Detect which cell encompasses the target text, then output its [x, y] center coordinate. 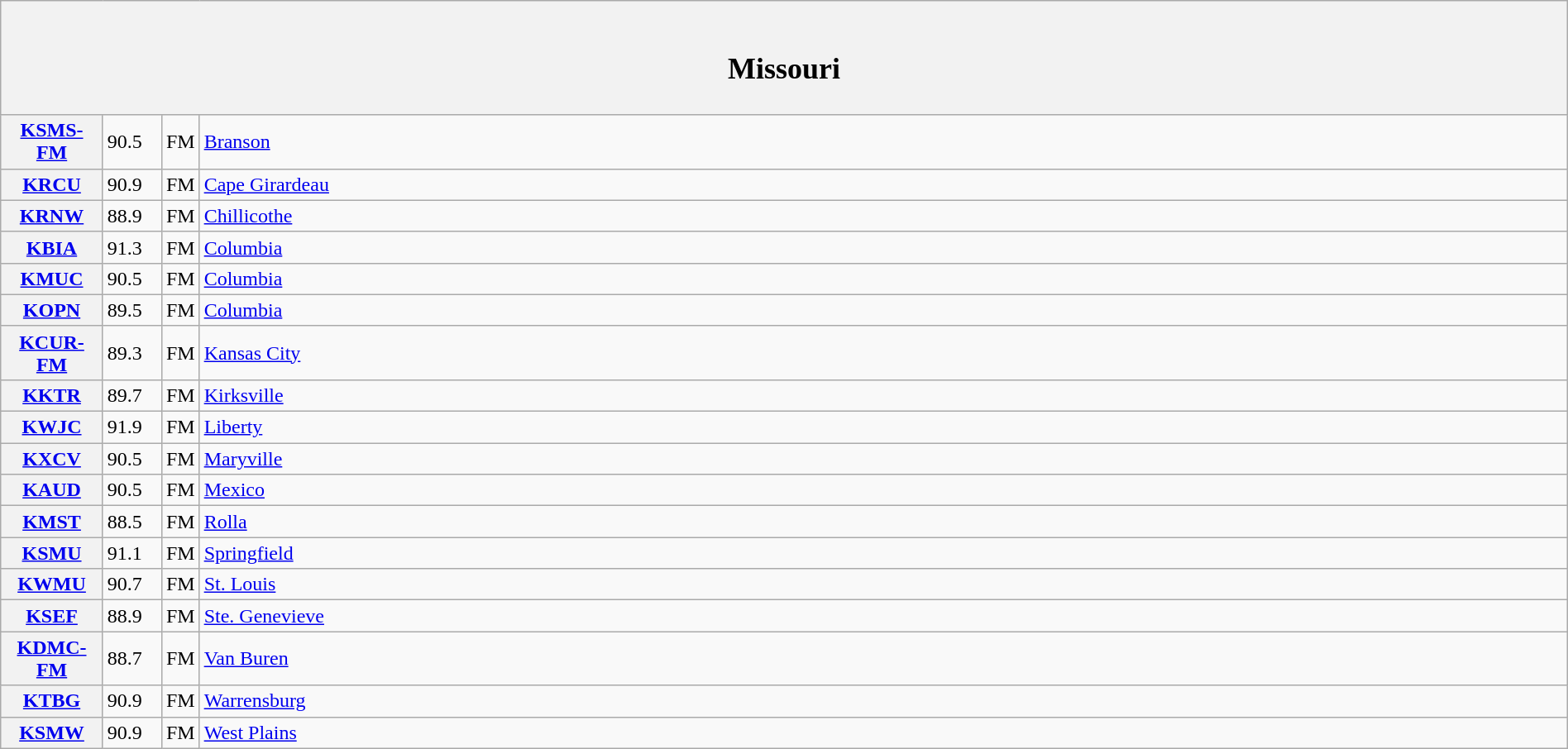
91.1 [132, 553]
KMUC [52, 279]
KWJC [52, 427]
KDMC-FM [52, 658]
KMST [52, 522]
KRNW [52, 216]
Missouri [784, 58]
Rolla [883, 522]
KSMS-FM [52, 142]
KOPN [52, 310]
KKTR [52, 395]
Springfield [883, 553]
West Plains [883, 732]
91.3 [132, 247]
KBIA [52, 247]
90.7 [132, 584]
Mexico [883, 490]
KRCU [52, 184]
Warrensburg [883, 701]
89.3 [132, 352]
Branson [883, 142]
Cape Girardeau [883, 184]
St. Louis [883, 584]
KTBG [52, 701]
Maryville [883, 459]
89.5 [132, 310]
KXCV [52, 459]
KSMW [52, 732]
Ste. Genevieve [883, 616]
88.7 [132, 658]
Kansas City [883, 352]
KAUD [52, 490]
91.9 [132, 427]
KCUR-FM [52, 352]
88.5 [132, 522]
Liberty [883, 427]
KWMU [52, 584]
Van Buren [883, 658]
89.7 [132, 395]
Chillicothe [883, 216]
KSEF [52, 616]
KSMU [52, 553]
Kirksville [883, 395]
